Identify which cell holds the provided text, then report its [x, y] central coordinate. 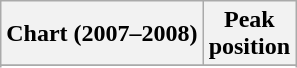
Chart (2007–2008) [102, 34]
Peakposition [249, 34]
